Detect which cell encompasses the target text, then output its [x, y] center coordinate. 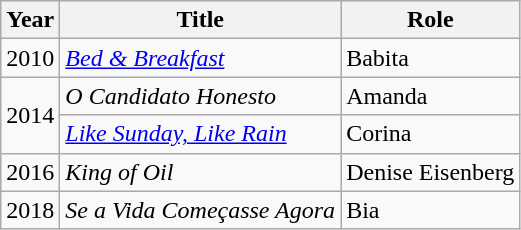
Babita [430, 58]
2014 [30, 115]
Year [30, 20]
O Candidato Honesto [200, 96]
Role [430, 20]
Like Sunday, Like Rain [200, 134]
Corina [430, 134]
Bed & Breakfast [200, 58]
Denise Eisenberg [430, 172]
Bia [430, 210]
Se a Vida Começasse Agora [200, 210]
2018 [30, 210]
King of Oil [200, 172]
Amanda [430, 96]
Title [200, 20]
2010 [30, 58]
2016 [30, 172]
